Provide the [X, Y] coordinate of the cell's center where the given text is located.  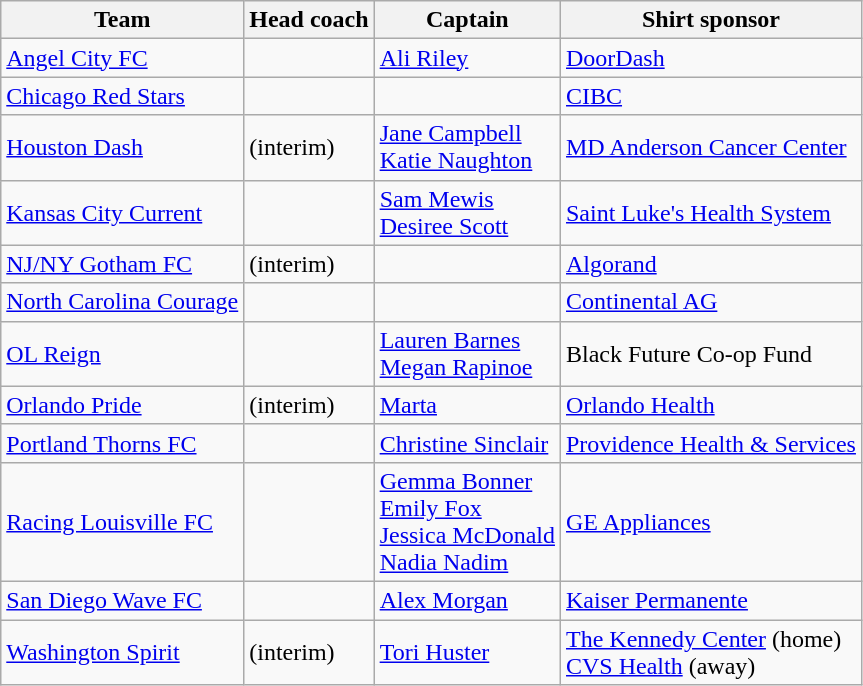
Marta [467, 405]
NJ/NY Gotham FC [122, 264]
San Diego Wave FC [122, 600]
Portland Thorns FC [122, 443]
Saint Luke's Health System [710, 212]
Head coach [309, 20]
DoorDash [710, 58]
The Kennedy Center (home)CVS Health (away) [710, 652]
Algorand [710, 264]
Team [122, 20]
Houston Dash [122, 148]
Captain [467, 20]
Providence Health & Services [710, 443]
Angel City FC [122, 58]
Orlando Health [710, 405]
Racing Louisville FC [122, 522]
Sam Mewis Desiree Scott [467, 212]
MD Anderson Cancer Center [710, 148]
Lauren Barnes Megan Rapinoe [467, 354]
Orlando Pride [122, 405]
CIBC [710, 96]
Alex Morgan [467, 600]
Kaiser Permanente [710, 600]
Shirt sponsor [710, 20]
Tori Huster [467, 652]
Jane Campbell Katie Naughton [467, 148]
Kansas City Current [122, 212]
Christine Sinclair [467, 443]
Chicago Red Stars [122, 96]
Gemma Bonner Emily Fox Jessica McDonald Nadia Nadim [467, 522]
Black Future Co-op Fund [710, 354]
North Carolina Courage [122, 302]
OL Reign [122, 354]
Ali Riley [467, 58]
GE Appliances [710, 522]
Continental AG [710, 302]
Washington Spirit [122, 652]
